Extract the (x, y) coordinate from the center of the cell holding the provided text.  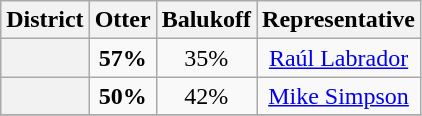
Mike Simpson (339, 96)
42% (206, 96)
35% (206, 58)
Representative (339, 20)
57% (122, 58)
50% (122, 96)
Balukoff (206, 20)
District (45, 20)
Otter (122, 20)
Raúl Labrador (339, 58)
